Scan for the cell matching the given text and deliver its (X, Y) coordinate at center. 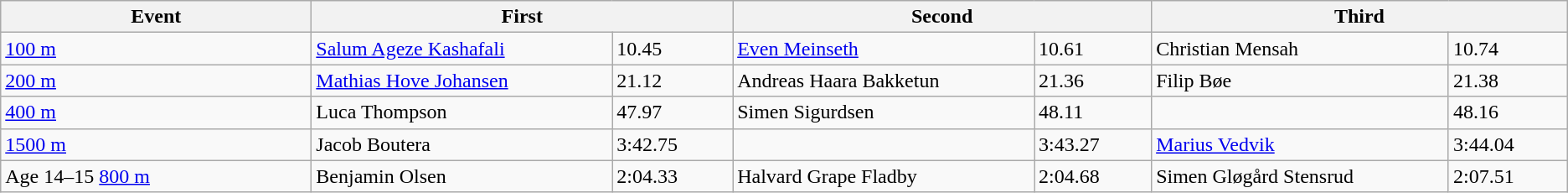
2:04.68 (1093, 176)
21.12 (673, 81)
1500 m (156, 144)
48.16 (1508, 112)
First (523, 17)
10.61 (1093, 49)
Halvard Grape Fladby (884, 176)
Third (1360, 17)
48.11 (1093, 112)
21.38 (1508, 81)
10.45 (673, 49)
2:04.33 (673, 176)
100 m (156, 49)
Second (942, 17)
200 m (156, 81)
Salum Ageze Kashafali (462, 49)
3:42.75 (673, 144)
47.97 (673, 112)
Marius Vedvik (1300, 144)
Simen Sigurdsen (884, 112)
Jacob Boutera (462, 144)
3:44.04 (1508, 144)
Benjamin Olsen (462, 176)
Filip Bøe (1300, 81)
Christian Mensah (1300, 49)
Even Meinseth (884, 49)
10.74 (1508, 49)
Age 14–15 800 m (156, 176)
3:43.27 (1093, 144)
2:07.51 (1508, 176)
Mathias Hove Johansen (462, 81)
Event (156, 17)
Luca Thompson (462, 112)
Simen Gløgård Stensrud (1300, 176)
Andreas Haara Bakketun (884, 81)
400 m (156, 112)
21.36 (1093, 81)
